Determine the (X, Y) coordinate at the center of the cell enclosing the given text.  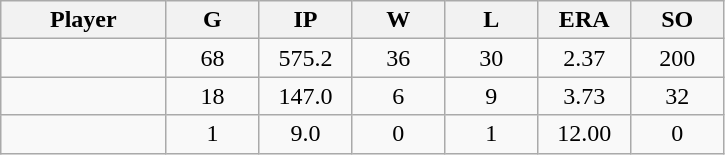
32 (678, 96)
68 (212, 58)
9.0 (306, 134)
200 (678, 58)
IP (306, 20)
Player (84, 20)
30 (492, 58)
12.00 (584, 134)
3.73 (584, 96)
ERA (584, 20)
6 (398, 96)
SO (678, 20)
9 (492, 96)
G (212, 20)
36 (398, 58)
147.0 (306, 96)
575.2 (306, 58)
W (398, 20)
L (492, 20)
2.37 (584, 58)
18 (212, 96)
